Search for the cell housing the specified text and yield its (x, y) center coordinate. 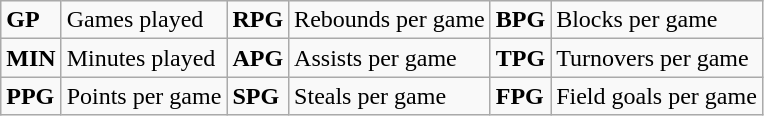
TPG (520, 58)
Points per game (144, 96)
RPG (258, 20)
Games played (144, 20)
Field goals per game (657, 96)
SPG (258, 96)
Minutes played (144, 58)
Rebounds per game (390, 20)
Turnovers per game (657, 58)
MIN (31, 58)
Steals per game (390, 96)
PPG (31, 96)
BPG (520, 20)
Blocks per game (657, 20)
Assists per game (390, 58)
APG (258, 58)
FPG (520, 96)
GP (31, 20)
